From the cell containing the given text, extract its center point as (X, Y) coordinate. 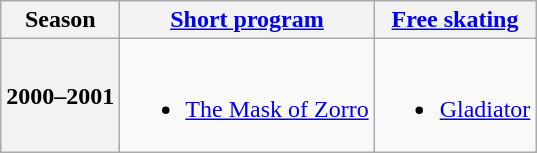
Short program (247, 20)
2000–2001 (60, 96)
Season (60, 20)
Gladiator (455, 96)
Free skating (455, 20)
The Mask of Zorro (247, 96)
